Scan for the cell matching the given text and deliver its [X, Y] coordinate at center. 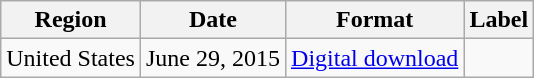
Format [375, 20]
United States [71, 58]
Region [71, 20]
Digital download [375, 58]
June 29, 2015 [212, 58]
Label [499, 20]
Date [212, 20]
